Locate the cell with the specified text and output its [x, y] center coordinate. 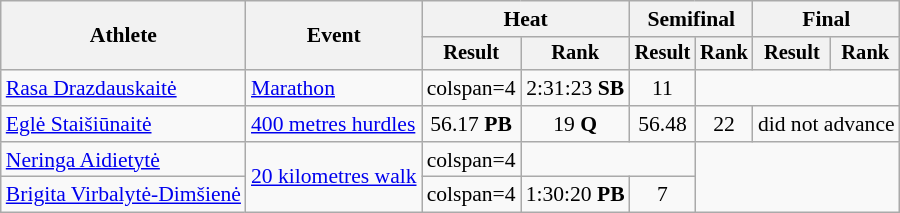
Heat [526, 19]
Semifinal [692, 19]
7 [663, 195]
22 [724, 124]
400 metres hurdles [334, 124]
Athlete [124, 36]
1:30:20 PB [576, 195]
did not advance [826, 124]
Rasa Drazdauskaitė [124, 88]
Marathon [334, 88]
19 Q [576, 124]
Brigita Virbalytė-Dimšienė [124, 195]
56.17 PB [472, 124]
2:31:23 SB [576, 88]
Final [826, 19]
Neringa Aidietytė [124, 160]
20 kilometres walk [334, 178]
Eglė Staišiūnaitė [124, 124]
56.48 [663, 124]
11 [663, 88]
Event [334, 36]
